From the cell containing the given text, extract its center point as (x, y) coordinate. 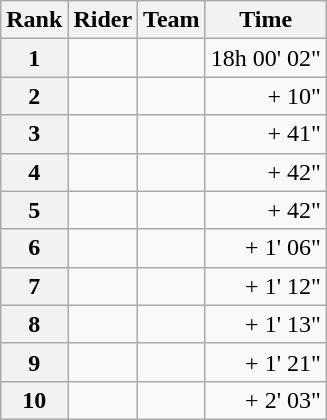
8 (34, 324)
5 (34, 210)
10 (34, 400)
2 (34, 96)
3 (34, 134)
+ 1' 12" (266, 286)
Team (172, 20)
6 (34, 248)
Time (266, 20)
+ 1' 06" (266, 248)
Rider (103, 20)
+ 10" (266, 96)
+ 1' 13" (266, 324)
18h 00' 02" (266, 58)
+ 1' 21" (266, 362)
+ 2' 03" (266, 400)
Rank (34, 20)
+ 41" (266, 134)
9 (34, 362)
7 (34, 286)
4 (34, 172)
1 (34, 58)
